Return (x, y) of the center of cell containing provided text 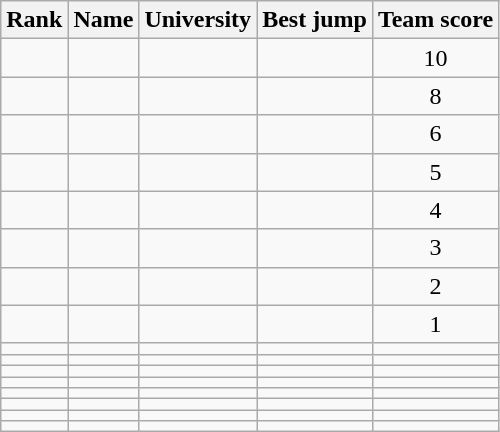
1 (435, 324)
6 (435, 134)
Name (104, 20)
2 (435, 286)
10 (435, 58)
Team score (435, 20)
4 (435, 210)
University (198, 20)
8 (435, 96)
3 (435, 248)
Best jump (315, 20)
Rank (34, 20)
5 (435, 172)
